For the text-containing cell, return its midpoint in (x, y) coordinate format. 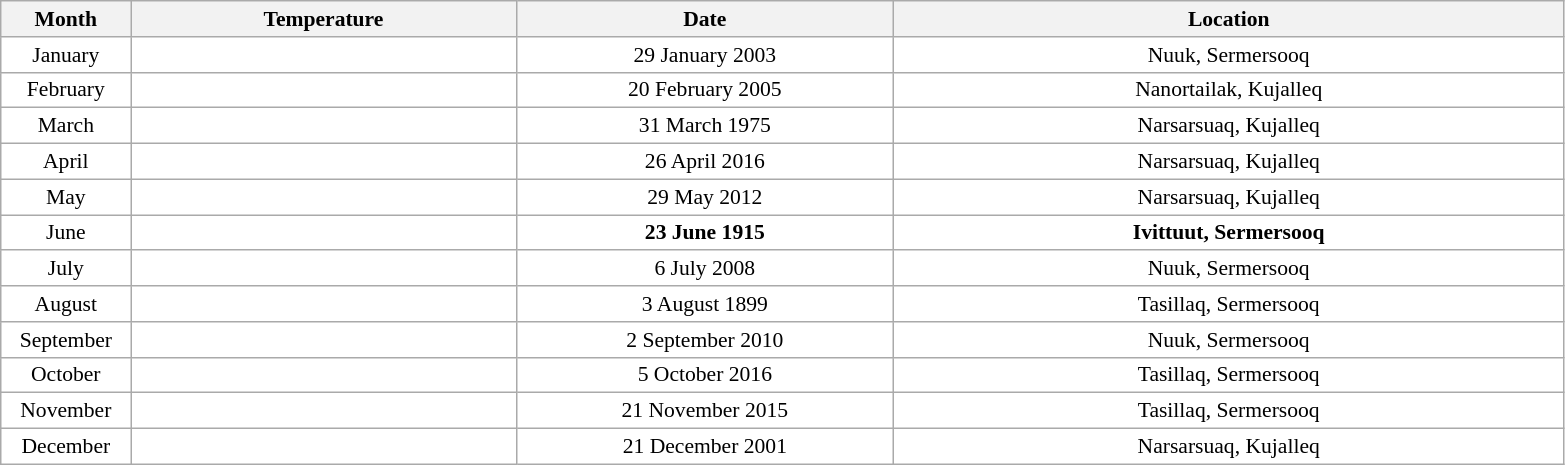
3 August 1899 (705, 304)
August (66, 304)
26 April 2016 (705, 162)
July (66, 269)
May (66, 197)
April (66, 162)
June (66, 233)
23 June 1915 (705, 233)
29 May 2012 (705, 197)
Location (1229, 19)
November (66, 411)
October (66, 375)
January (66, 55)
21 November 2015 (705, 411)
Date (705, 19)
December (66, 447)
March (66, 126)
31 March 1975 (705, 126)
February (66, 90)
Month (66, 19)
29 January 2003 (705, 55)
September (66, 340)
21 December 2001 (705, 447)
Temperature (324, 19)
2 September 2010 (705, 340)
20 February 2005 (705, 90)
Ivittuut, Sermersooq (1229, 233)
6 July 2008 (705, 269)
Nanortailak, Kujalleq (1229, 90)
5 October 2016 (705, 375)
